Provide the (x, y) coordinate of the cell's center where the given text is located.  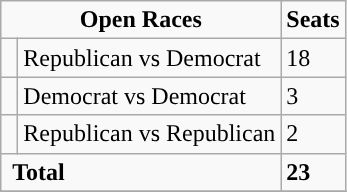
Total (141, 172)
Republican vs Democrat (150, 58)
23 (313, 172)
Democrat vs Democrat (150, 96)
Open Races (141, 20)
18 (313, 58)
Republican vs Republican (150, 134)
3 (313, 96)
Seats (313, 20)
2 (313, 134)
